Determine the [x, y] coordinate at the center of the cell enclosing the given text.  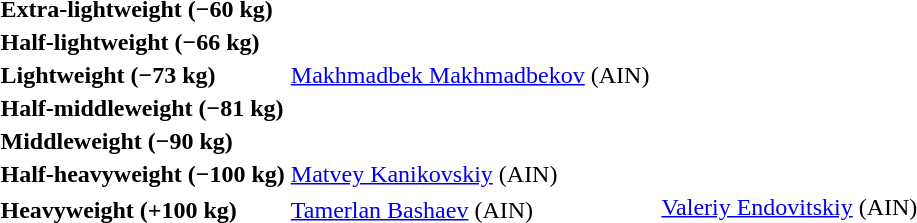
Matvey Kanikovskiy (AIN) [470, 174]
Makhmadbek Makhmadbekov (AIN) [470, 75]
